Provide the [x, y] coordinate of the cell's center where the given text is located.  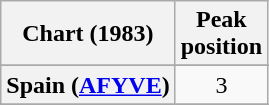
Chart (1983) [88, 34]
Peakposition [221, 34]
Spain (AFYVE) [88, 85]
3 [221, 85]
